Determine the [X, Y] coordinate at the center of the cell enclosing the given text.  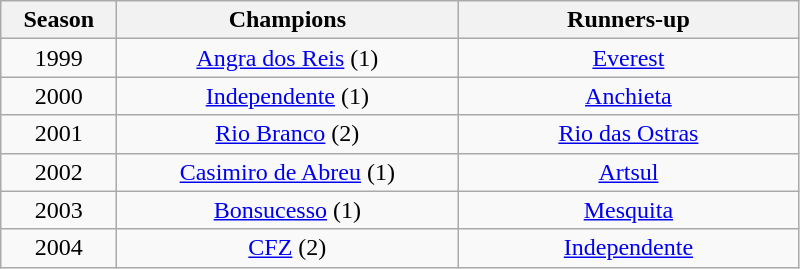
2002 [59, 172]
Independente (1) [288, 96]
Casimiro de Abreu (1) [288, 172]
Rio Branco (2) [288, 134]
Rio das Ostras [628, 134]
CFZ (2) [288, 248]
Angra dos Reis (1) [288, 58]
Mesquita [628, 210]
1999 [59, 58]
Artsul [628, 172]
Runners-up [628, 20]
Independente [628, 248]
Season [59, 20]
2000 [59, 96]
Anchieta [628, 96]
2001 [59, 134]
2003 [59, 210]
Everest [628, 58]
Champions [288, 20]
Bonsucesso (1) [288, 210]
2004 [59, 248]
